Pinpoint the cell where the given text exists, returning its (x, y) midpoint coordinate. 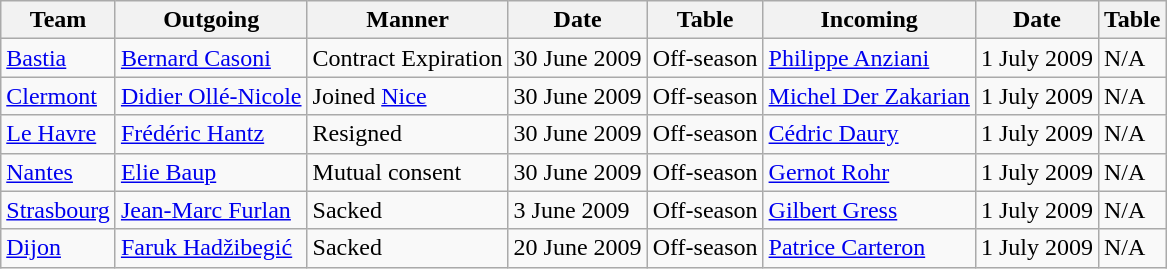
20 June 2009 (578, 248)
Frédéric Hantz (211, 134)
Gernot Rohr (869, 172)
Didier Ollé-Nicole (211, 96)
Team (58, 20)
Joined Nice (408, 96)
Strasbourg (58, 210)
Resigned (408, 134)
3 June 2009 (578, 210)
Outgoing (211, 20)
Mutual consent (408, 172)
Jean-Marc Furlan (211, 210)
Nantes (58, 172)
Faruk Hadžibegić (211, 248)
Dijon (58, 248)
Cédric Daury (869, 134)
Contract Expiration (408, 58)
Manner (408, 20)
Bastia (58, 58)
Elie Baup (211, 172)
Le Havre (58, 134)
Philippe Anziani (869, 58)
Patrice Carteron (869, 248)
Incoming (869, 20)
Bernard Casoni (211, 58)
Clermont (58, 96)
Michel Der Zakarian (869, 96)
Gilbert Gress (869, 210)
